From the cell containing the given text, extract its center point as (x, y) coordinate. 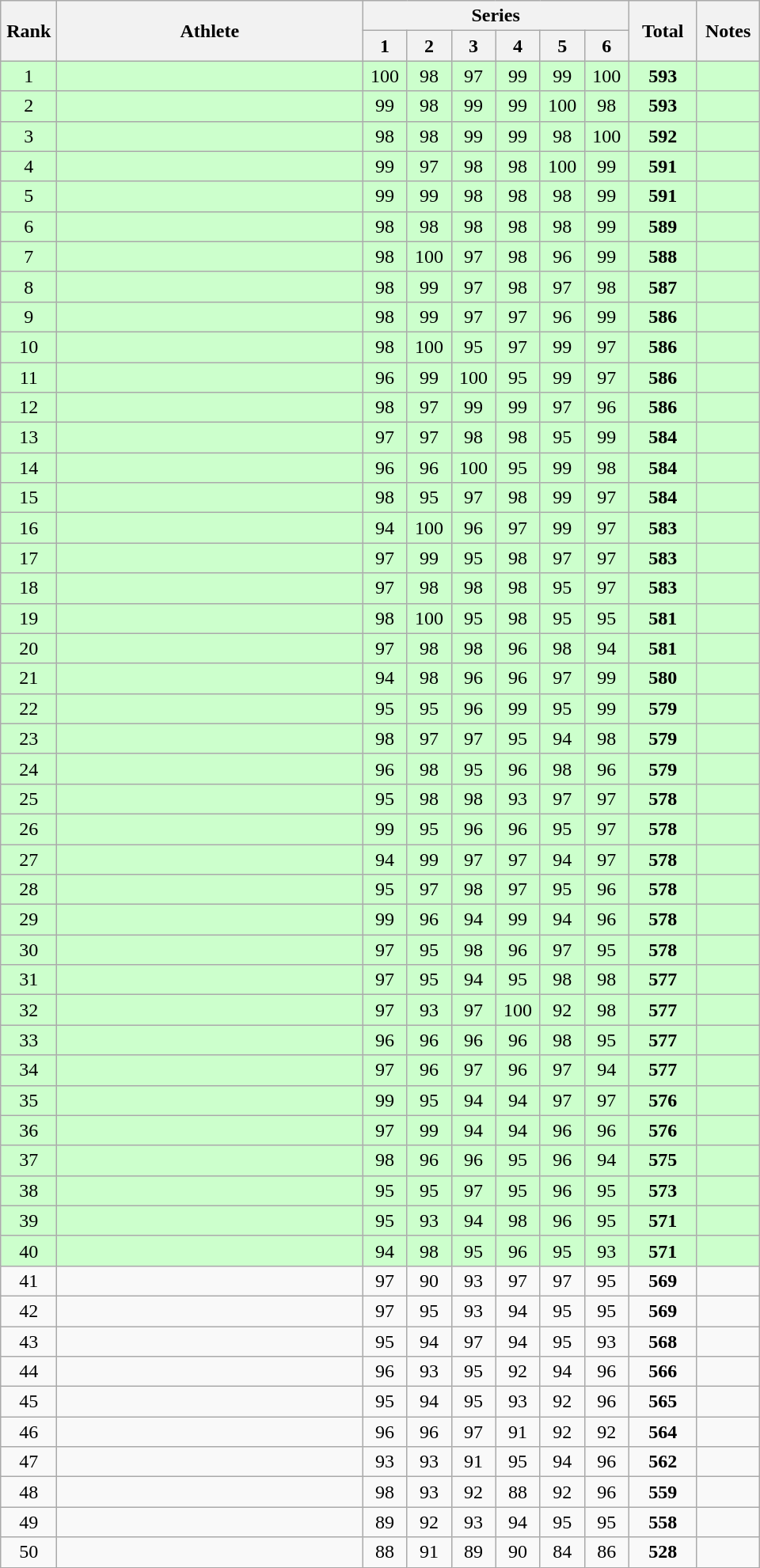
575 (663, 1160)
48 (28, 1492)
49 (28, 1522)
84 (562, 1552)
22 (28, 708)
25 (28, 799)
16 (28, 528)
Athlete (210, 31)
12 (28, 408)
18 (28, 588)
562 (663, 1462)
39 (28, 1221)
21 (28, 678)
20 (28, 648)
588 (663, 256)
10 (28, 347)
32 (28, 1010)
37 (28, 1160)
38 (28, 1190)
41 (28, 1281)
30 (28, 950)
7 (28, 256)
573 (663, 1190)
580 (663, 678)
42 (28, 1311)
45 (28, 1402)
47 (28, 1462)
46 (28, 1432)
36 (28, 1130)
Rank (28, 31)
565 (663, 1402)
35 (28, 1100)
15 (28, 498)
26 (28, 829)
592 (663, 136)
31 (28, 980)
9 (28, 317)
14 (28, 468)
564 (663, 1432)
29 (28, 920)
19 (28, 618)
23 (28, 738)
587 (663, 287)
13 (28, 438)
568 (663, 1342)
86 (606, 1552)
44 (28, 1372)
8 (28, 287)
558 (663, 1522)
40 (28, 1251)
566 (663, 1372)
559 (663, 1492)
43 (28, 1342)
28 (28, 890)
528 (663, 1552)
50 (28, 1552)
Notes (728, 31)
Series (496, 16)
33 (28, 1040)
11 (28, 378)
34 (28, 1070)
Total (663, 31)
589 (663, 226)
17 (28, 558)
27 (28, 859)
24 (28, 769)
